Capture the cell that displays the provided text and extract its (X, Y) central coordinate. 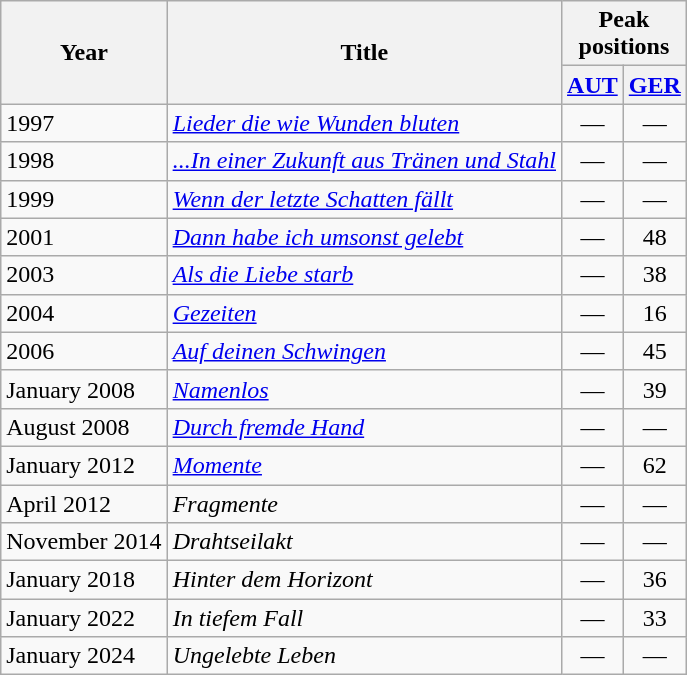
In tiefem Fall (364, 618)
1997 (84, 123)
Durch fremde Hand (364, 427)
Lieder die wie Wunden bluten (364, 123)
2003 (84, 275)
January 2012 (84, 465)
January 2018 (84, 580)
45 (654, 351)
Year (84, 52)
AUT (593, 85)
Ungelebte Leben (364, 656)
Fragmente (364, 503)
Drahtseilakt (364, 542)
16 (654, 313)
August 2008 (84, 427)
38 (654, 275)
Wenn der letzte Schatten fällt (364, 199)
Title (364, 52)
1998 (84, 161)
2006 (84, 351)
GER (654, 85)
48 (654, 237)
January 2024 (84, 656)
36 (654, 580)
January 2022 (84, 618)
Dann habe ich umsonst gelebt (364, 237)
Namenlos (364, 389)
Peak positions (624, 34)
2004 (84, 313)
January 2008 (84, 389)
2001 (84, 237)
62 (654, 465)
39 (654, 389)
1999 (84, 199)
April 2012 (84, 503)
...In einer Zukunft aus Tränen und Stahl (364, 161)
Als die Liebe starb (364, 275)
Hinter dem Horizont (364, 580)
Gezeiten (364, 313)
Auf deinen Schwingen (364, 351)
33 (654, 618)
Momente (364, 465)
November 2014 (84, 542)
